Identify which cell holds the provided text, then report its (x, y) central coordinate. 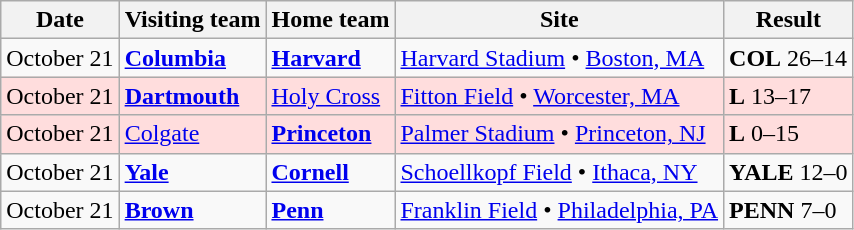
Princeton (330, 134)
Yale (192, 172)
COL 26–14 (789, 58)
PENN 7–0 (789, 210)
Penn (330, 210)
Fitton Field • Worcester, MA (560, 96)
Schoellkopf Field • Ithaca, NY (560, 172)
L 13–17 (789, 96)
Harvard Stadium • Boston, MA (560, 58)
Cornell (330, 172)
Holy Cross (330, 96)
Result (789, 20)
Site (560, 20)
Colgate (192, 134)
Brown (192, 210)
L 0–15 (789, 134)
Harvard (330, 58)
Date (60, 20)
Home team (330, 20)
Columbia (192, 58)
YALE 12–0 (789, 172)
Franklin Field • Philadelphia, PA (560, 210)
Palmer Stadium • Princeton, NJ (560, 134)
Dartmouth (192, 96)
Visiting team (192, 20)
